Provide the (X, Y) coordinate of the cell's center where the given text is located.  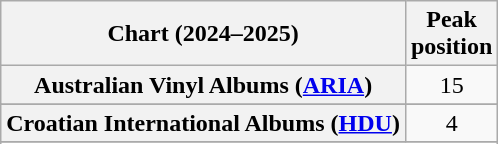
15 (451, 85)
Peakposition (451, 34)
Croatian International Albums (HDU) (204, 123)
Australian Vinyl Albums (ARIA) (204, 85)
4 (451, 123)
Chart (2024–2025) (204, 34)
